Identify which cell holds the provided text, then report its (X, Y) central coordinate. 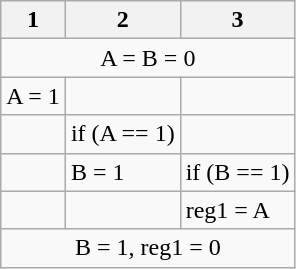
if (B == 1) (238, 172)
3 (238, 20)
A = B = 0 (148, 58)
2 (122, 20)
1 (34, 20)
B = 1 (122, 172)
if (A == 1) (122, 134)
reg1 = A (238, 210)
A = 1 (34, 96)
B = 1, reg1 = 0 (148, 248)
